Provide the [X, Y] coordinate of the cell's center where the given text is located.  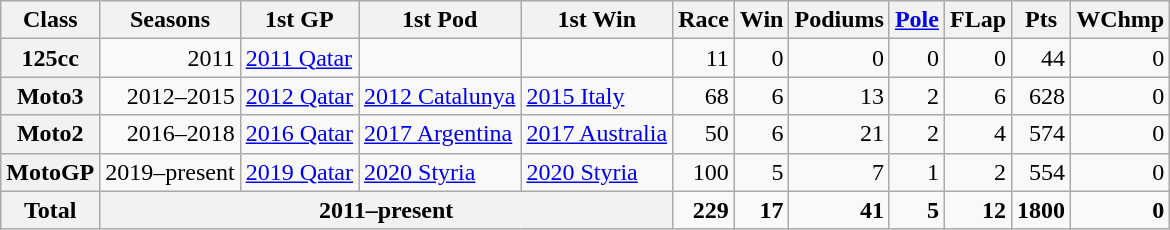
21 [839, 134]
1st Win [597, 20]
2017 Australia [597, 134]
2016–2018 [170, 134]
11 [704, 58]
Pts [1042, 20]
1800 [1042, 210]
Seasons [170, 20]
1 [916, 172]
13 [839, 96]
2011–present [386, 210]
2015 Italy [597, 96]
17 [762, 210]
Race [704, 20]
1st GP [299, 20]
2012 Catalunya [440, 96]
2012–2015 [170, 96]
554 [1042, 172]
Podiums [839, 20]
68 [704, 96]
229 [704, 210]
44 [1042, 58]
Moto2 [50, 134]
2011 Qatar [299, 58]
125cc [50, 58]
574 [1042, 134]
2012 Qatar [299, 96]
2016 Qatar [299, 134]
1st Pod [440, 20]
Total [50, 210]
4 [978, 134]
Class [50, 20]
12 [978, 210]
2019–present [170, 172]
2017 Argentina [440, 134]
FLap [978, 20]
Win [762, 20]
MotoGP [50, 172]
Pole [916, 20]
50 [704, 134]
100 [704, 172]
41 [839, 210]
Moto3 [50, 96]
2019 Qatar [299, 172]
2011 [170, 58]
7 [839, 172]
WChmp [1120, 20]
628 [1042, 96]
